Extract the [X, Y] coordinate from the center of the cell holding the provided text.  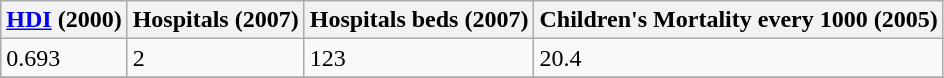
Hospitals beds (2007) [419, 20]
Children's Mortality every 1000 (2005) [738, 20]
20.4 [738, 58]
HDI (2000) [64, 20]
Hospitals (2007) [216, 20]
123 [419, 58]
2 [216, 58]
0.693 [64, 58]
